Detect which cell encompasses the target text, then output its (x, y) center coordinate. 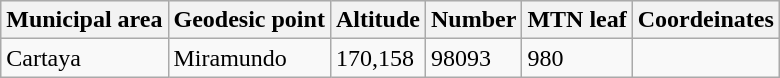
98093 (473, 58)
Coordeinates (706, 20)
Municipal area (84, 20)
Miramundo (249, 58)
170,158 (378, 58)
MTN leaf (577, 20)
Altitude (378, 20)
Geodesic point (249, 20)
Cartaya (84, 58)
Number (473, 20)
980 (577, 58)
